Scan for the cell matching the given text and deliver its (x, y) coordinate at center. 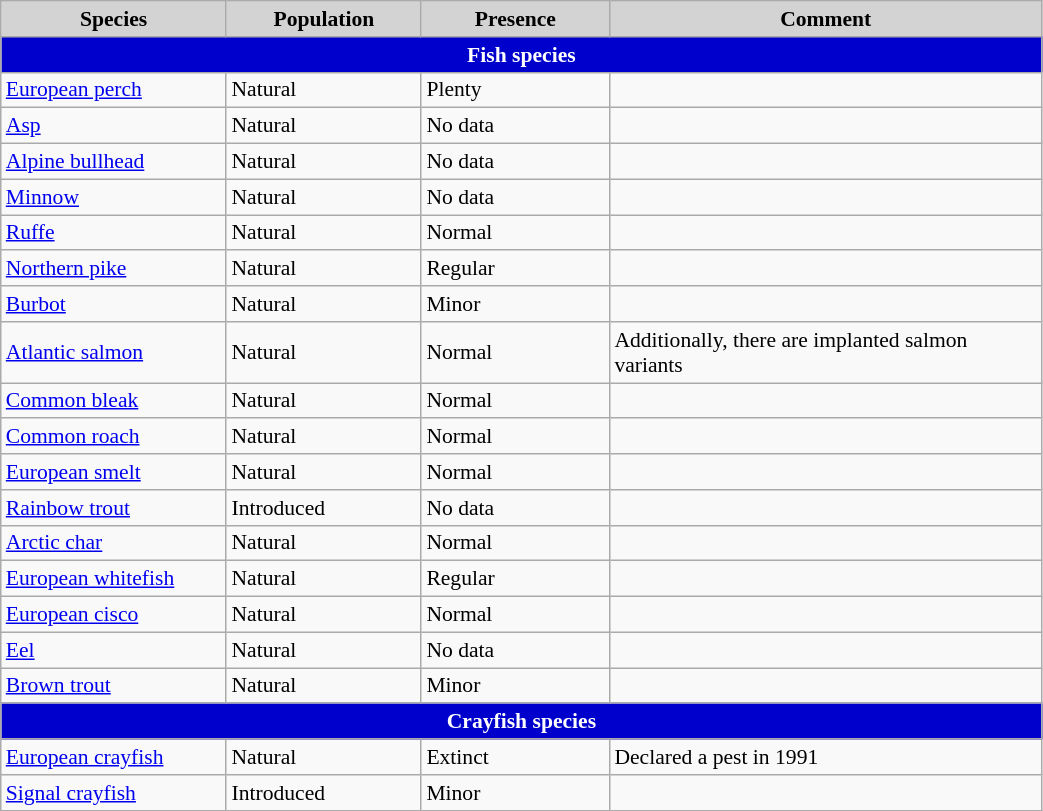
Signal crayfish (114, 793)
Burbot (114, 304)
Plenty (515, 90)
Eel (114, 650)
Minnow (114, 197)
Presence (515, 19)
Crayfish species (522, 722)
Asp (114, 126)
Additionally, there are implanted salmon variants (826, 352)
Fish species (522, 55)
Alpine bullhead (114, 162)
Comment (826, 19)
European whitefish (114, 579)
Atlantic salmon (114, 352)
Rainbow trout (114, 508)
European perch (114, 90)
European smelt (114, 472)
Species (114, 19)
Ruffe (114, 233)
Northern pike (114, 269)
Brown trout (114, 686)
European cisco (114, 615)
Common roach (114, 437)
Common bleak (114, 401)
European crayfish (114, 757)
Extinct (515, 757)
Population (324, 19)
Declared a pest in 1991 (826, 757)
Arctic char (114, 543)
